Extract the (x, y) coordinate from the center of the cell holding the provided text.  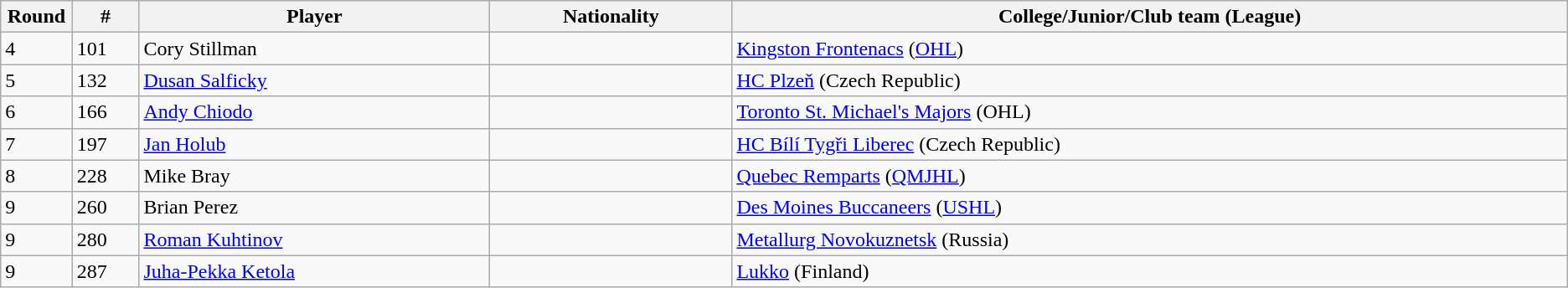
Nationality (611, 17)
Metallurg Novokuznetsk (Russia) (1149, 239)
HC Plzeň (Czech Republic) (1149, 80)
197 (106, 144)
166 (106, 112)
Lukko (Finland) (1149, 271)
4 (37, 49)
HC Bílí Tygři Liberec (Czech Republic) (1149, 144)
# (106, 17)
101 (106, 49)
Juha-Pekka Ketola (315, 271)
Cory Stillman (315, 49)
7 (37, 144)
8 (37, 176)
287 (106, 271)
260 (106, 208)
6 (37, 112)
Kingston Frontenacs (OHL) (1149, 49)
Toronto St. Michael's Majors (OHL) (1149, 112)
Jan Holub (315, 144)
Quebec Remparts (QMJHL) (1149, 176)
Round (37, 17)
Roman Kuhtinov (315, 239)
Andy Chiodo (315, 112)
228 (106, 176)
5 (37, 80)
Player (315, 17)
Des Moines Buccaneers (USHL) (1149, 208)
College/Junior/Club team (League) (1149, 17)
280 (106, 239)
Dusan Salficky (315, 80)
Brian Perez (315, 208)
132 (106, 80)
Mike Bray (315, 176)
